Return (X, Y) of the center of cell containing provided text 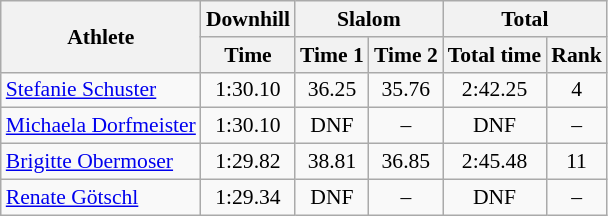
Athlete (101, 36)
Rank (576, 55)
Downhill (248, 19)
36.85 (406, 162)
Time 1 (332, 55)
2:42.25 (494, 90)
35.76 (406, 90)
Renate Götschl (101, 197)
Michaela Dorfmeister (101, 126)
1:29.34 (248, 197)
38.81 (332, 162)
Time (248, 55)
36.25 (332, 90)
Total time (494, 55)
11 (576, 162)
4 (576, 90)
Stefanie Schuster (101, 90)
1:29.82 (248, 162)
Slalom (369, 19)
Brigitte Obermoser (101, 162)
Time 2 (406, 55)
Total (525, 19)
2:45.48 (494, 162)
